Pinpoint the cell where the given text exists, returning its (X, Y) midpoint coordinate. 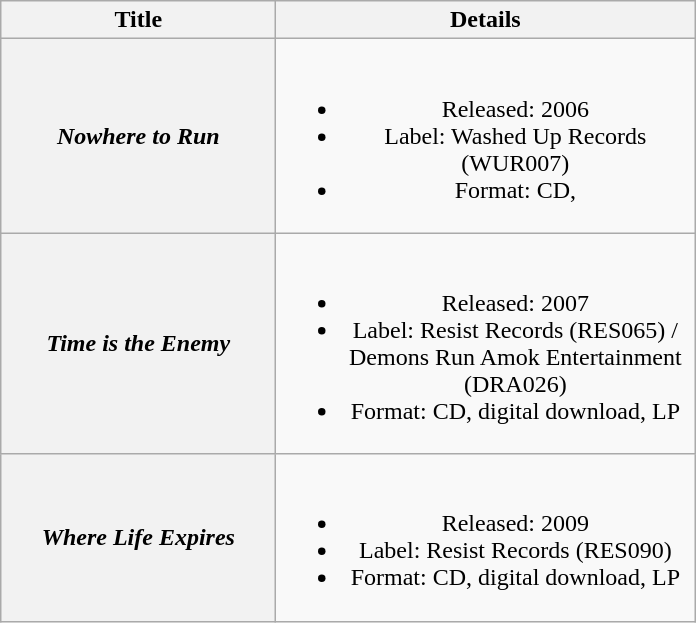
Nowhere to Run (138, 136)
Released: 2007Label: Resist Records (RES065) / Demons Run Amok Entertainment (DRA026)Format: CD, digital download, LP (486, 344)
Where Life Expires (138, 538)
Details (486, 20)
Released: 2006Label: Washed Up Records (WUR007)Format: CD, (486, 136)
Title (138, 20)
Released: 2009Label: Resist Records (RES090)Format: CD, digital download, LP (486, 538)
Time is the Enemy (138, 344)
